Provide the (x, y) coordinate of the cell's center where the given text is located.  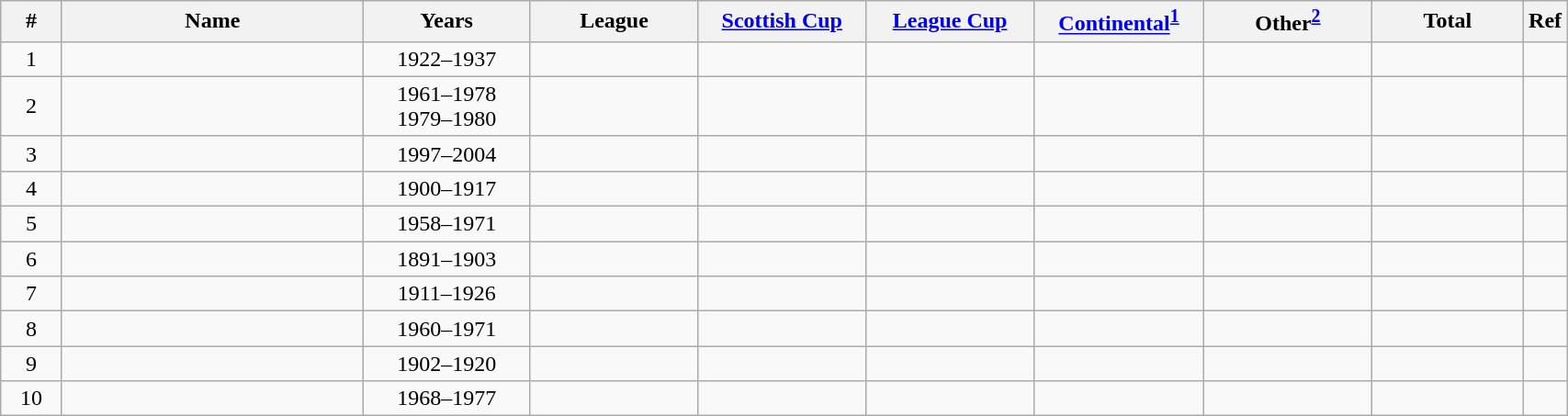
4 (31, 188)
2 (31, 107)
3 (31, 153)
Other2 (1288, 22)
# (31, 22)
1958–1971 (446, 224)
7 (31, 294)
6 (31, 259)
10 (31, 399)
1968–1977 (446, 399)
Scottish Cup (783, 22)
League Cup (950, 22)
1902–1920 (446, 364)
1911–1926 (446, 294)
5 (31, 224)
1891–1903 (446, 259)
1922–1937 (446, 59)
Name (212, 22)
9 (31, 364)
Total (1448, 22)
1900–1917 (446, 188)
Continental1 (1119, 22)
1961–19781979–1980 (446, 107)
8 (31, 329)
1 (31, 59)
Ref (1545, 22)
Years (446, 22)
League (614, 22)
1997–2004 (446, 153)
1960–1971 (446, 329)
